Detect which cell encompasses the target text, then output its [X, Y] center coordinate. 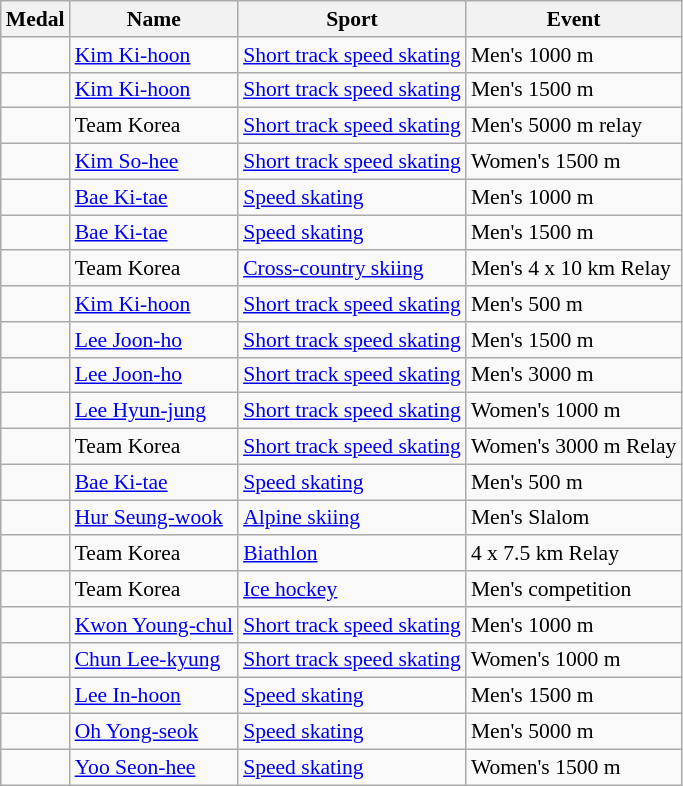
Men's competition [574, 589]
Yoo Seon-hee [154, 767]
Biathlon [352, 554]
Women's 3000 m Relay [574, 447]
Event [574, 19]
Oh Yong-seok [154, 732]
Alpine skiing [352, 518]
Men's 4 x 10 km Relay [574, 269]
Hur Seung-wook [154, 518]
Sport [352, 19]
Lee Hyun-jung [154, 411]
Kwon Young-chul [154, 625]
Men's Slalom [574, 518]
Cross-country skiing [352, 269]
Name [154, 19]
Kim So-hee [154, 162]
Medal [36, 19]
4 x 7.5 km Relay [574, 554]
Men's 3000 m [574, 375]
Men's 5000 m [574, 732]
Ice hockey [352, 589]
Lee In-hoon [154, 696]
Men's 5000 m relay [574, 126]
Chun Lee-kyung [154, 660]
